Search for the cell housing the specified text and yield its [X, Y] center coordinate. 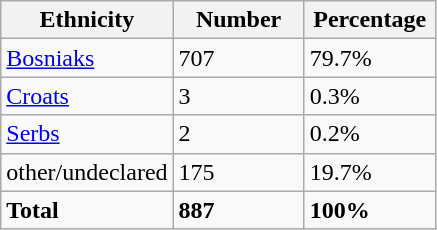
2 [238, 134]
707 [238, 58]
3 [238, 96]
Number [238, 20]
887 [238, 210]
0.2% [370, 134]
Total [87, 210]
19.7% [370, 172]
Serbs [87, 134]
Croats [87, 96]
Percentage [370, 20]
Ethnicity [87, 20]
100% [370, 210]
0.3% [370, 96]
other/undeclared [87, 172]
175 [238, 172]
79.7% [370, 58]
Bosniaks [87, 58]
